Scan for the cell matching the given text and deliver its (X, Y) coordinate at center. 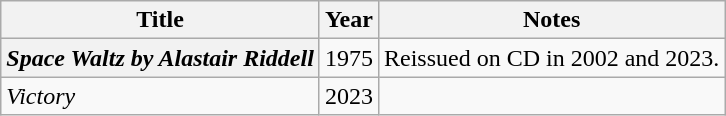
Notes (551, 20)
Victory (160, 96)
1975 (348, 58)
Space Waltz by Alastair Riddell (160, 58)
Year (348, 20)
Title (160, 20)
2023 (348, 96)
Reissued on CD in 2002 and 2023. (551, 58)
